Pinpoint the cell where the given text exists, returning its (x, y) midpoint coordinate. 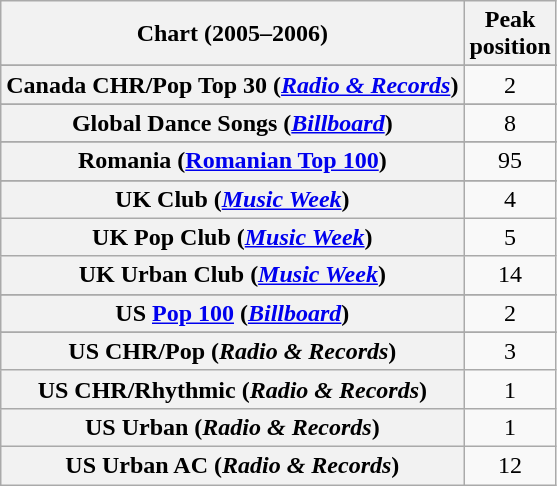
95 (510, 161)
3 (510, 351)
4 (510, 199)
UK Urban Club (Music Week) (232, 275)
UK Club (Music Week) (232, 199)
US Urban (Radio & Records) (232, 427)
14 (510, 275)
US Pop 100 (Billboard) (232, 313)
US CHR/Rhythmic (Radio & Records) (232, 389)
US Urban AC (Radio & Records) (232, 465)
US CHR/Pop (Radio & Records) (232, 351)
UK Pop Club (Music Week) (232, 237)
12 (510, 465)
Global Dance Songs (Billboard) (232, 123)
Canada CHR/Pop Top 30 (Radio & Records) (232, 85)
Romania (Romanian Top 100) (232, 161)
8 (510, 123)
Peakposition (510, 34)
5 (510, 237)
Chart (2005–2006) (232, 34)
